Pinpoint the cell where the given text exists, returning its (X, Y) midpoint coordinate. 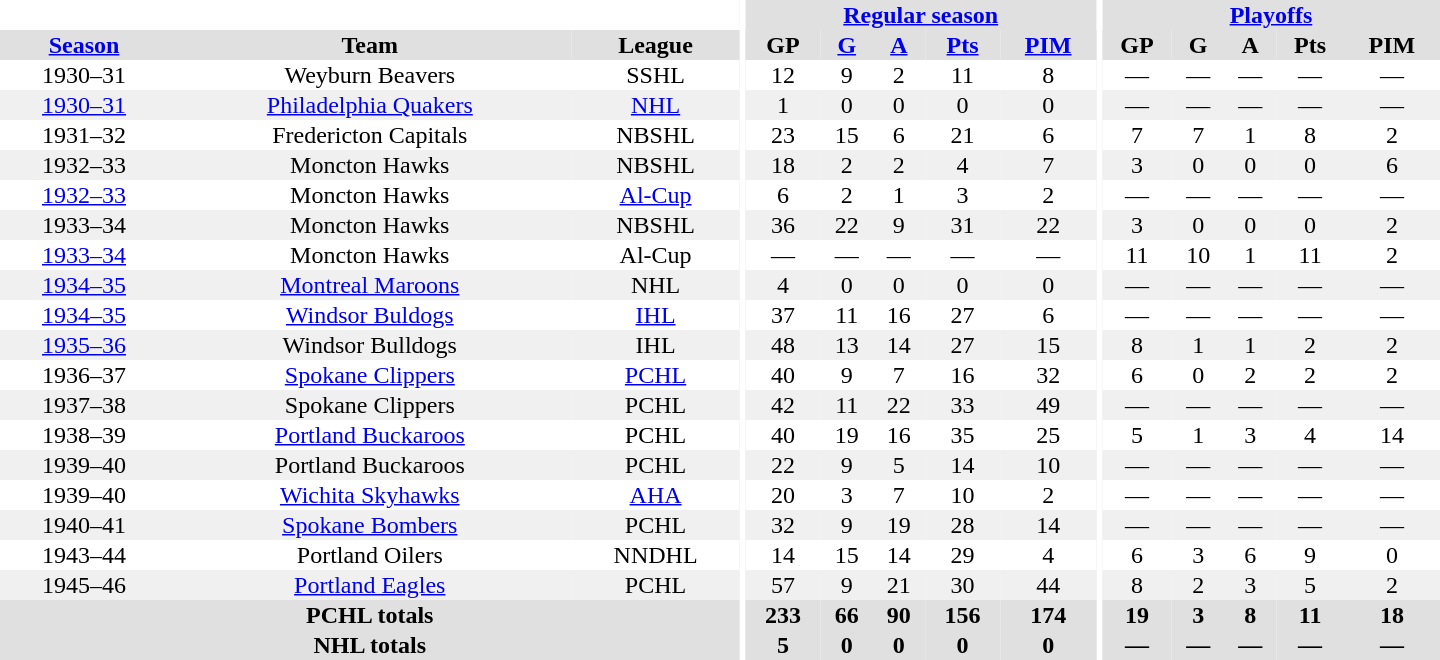
PCHL totals (370, 615)
36 (782, 225)
Playoffs (1271, 15)
13 (847, 345)
35 (962, 435)
30 (962, 585)
1935–36 (84, 345)
25 (1048, 435)
1938–39 (84, 435)
Philadelphia Quakers (370, 105)
31 (962, 225)
Spokane Bombers (370, 525)
156 (962, 615)
12 (782, 75)
Fredericton Capitals (370, 135)
90 (899, 615)
Windsor Bulldogs (370, 345)
1940–41 (84, 525)
20 (782, 495)
1931–32 (84, 135)
NNDHL (656, 555)
Windsor Buldogs (370, 315)
23 (782, 135)
28 (962, 525)
Wichita Skyhawks (370, 495)
57 (782, 585)
1943–44 (84, 555)
33 (962, 405)
174 (1048, 615)
29 (962, 555)
SSHL (656, 75)
37 (782, 315)
NHL totals (370, 645)
42 (782, 405)
233 (782, 615)
1937–38 (84, 405)
League (656, 45)
Regular season (920, 15)
Weyburn Beavers (370, 75)
Team (370, 45)
44 (1048, 585)
Montreal Maroons (370, 285)
AHA (656, 495)
48 (782, 345)
Season (84, 45)
Portland Oilers (370, 555)
Portland Eagles (370, 585)
1945–46 (84, 585)
1936–37 (84, 375)
49 (1048, 405)
66 (847, 615)
